Return [x, y] of the center of cell containing provided text 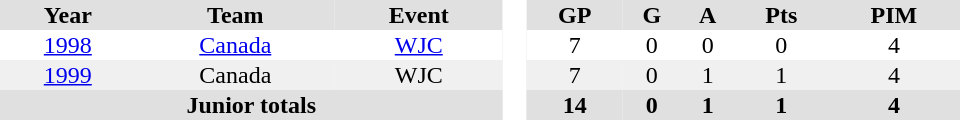
Event [419, 15]
Year [68, 15]
A [708, 15]
GP [574, 15]
1999 [68, 75]
PIM [894, 15]
G [652, 15]
Team [236, 15]
14 [574, 105]
1998 [68, 45]
Junior totals [252, 105]
Pts [782, 15]
